Identify which cell holds the provided text, then report its (X, Y) central coordinate. 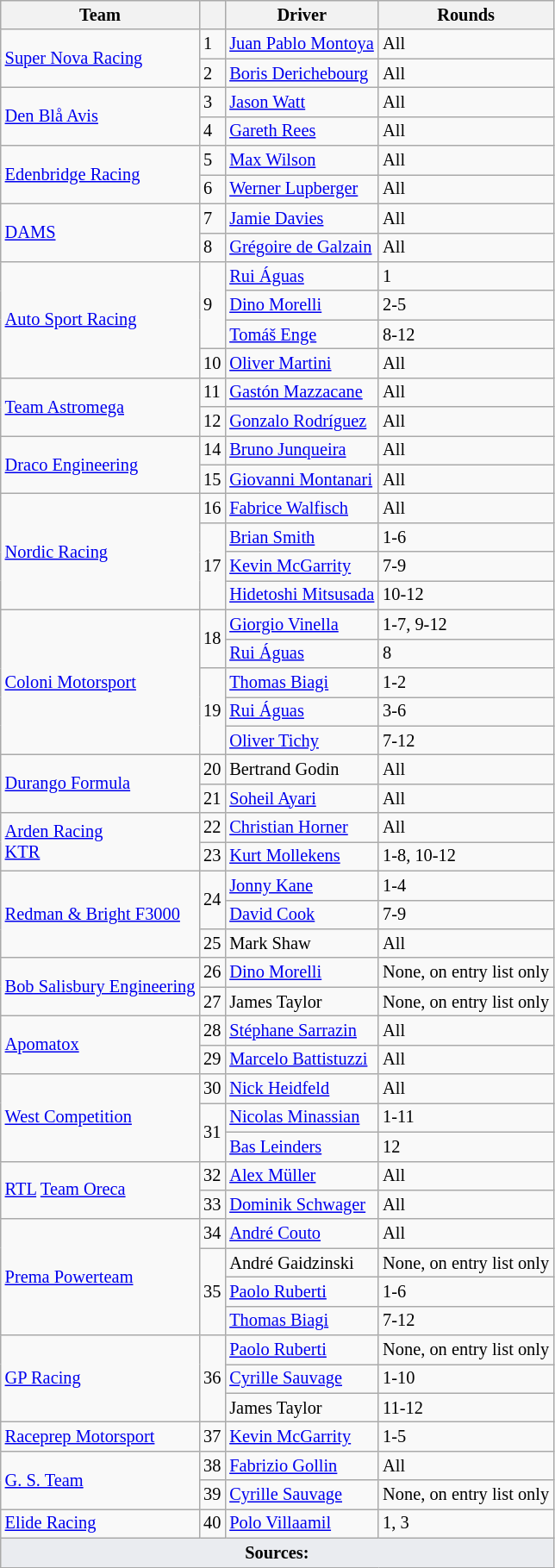
Soheil Ayari (302, 798)
1-4 (465, 885)
Alex Müller (302, 1176)
5 (212, 160)
1, 3 (465, 1523)
Driver (302, 15)
36 (212, 1379)
15 (212, 479)
Auto Sport Racing (100, 319)
Gareth Rees (302, 131)
20 (212, 769)
RTL Team Oreca (100, 1190)
David Cook (302, 915)
Christian Horner (302, 828)
Draco Engineering (100, 464)
Boris Derichebourg (302, 73)
Jonny Kane (302, 885)
Prema Powerteam (100, 1278)
Grégoire de Galzain (302, 247)
Mark Shaw (302, 943)
22 (212, 828)
Gastón Mazzacane (302, 392)
11 (212, 392)
8-12 (465, 334)
Polo Villaamil (302, 1523)
32 (212, 1176)
31 (212, 1131)
29 (212, 1059)
3 (212, 102)
G. S. Team (100, 1479)
39 (212, 1495)
28 (212, 1030)
9 (212, 305)
Den Blå Avis (100, 116)
Raceprep Motorsport (100, 1437)
23 (212, 856)
Bruno Junqueira (302, 450)
6 (212, 189)
Nicolas Minassian (302, 1117)
25 (212, 943)
1-7, 9-12 (465, 624)
Jason Watt (302, 102)
4 (212, 131)
West Competition (100, 1117)
34 (212, 1234)
Werner Lupberger (302, 189)
Team Astromega (100, 407)
17 (212, 565)
Tomáš Enge (302, 334)
1-10 (465, 1378)
16 (212, 508)
Nick Heidfeld (302, 1089)
André Gaidzinski (302, 1263)
Oliver Martini (302, 363)
2-5 (465, 305)
1-8, 10-12 (465, 856)
Fabrizio Gollin (302, 1465)
Bob Salisbury Engineering (100, 986)
Sources: (277, 1552)
Coloni Motorsport (100, 682)
Elide Racing (100, 1523)
Apomatox (100, 1045)
33 (212, 1204)
Bertrand Godin (302, 769)
Max Wilson (302, 160)
Rounds (465, 15)
André Couto (302, 1234)
27 (212, 1002)
35 (212, 1291)
Edenbridge Racing (100, 174)
Nordic Racing (100, 552)
Giovanni Montanari (302, 479)
26 (212, 972)
Giorgio Vinella (302, 624)
GP Racing (100, 1379)
Marcelo Battistuzzi (302, 1059)
Durango Formula (100, 783)
Arden Racing KTR (100, 841)
DAMS (100, 233)
Brian Smith (302, 537)
Bas Leinders (302, 1146)
21 (212, 798)
Team (100, 15)
14 (212, 450)
10-12 (465, 595)
40 (212, 1523)
Stéphane Sarrazin (302, 1030)
18 (212, 638)
24 (212, 900)
Super Nova Racing (100, 59)
19 (212, 710)
1-5 (465, 1437)
37 (212, 1437)
Hidetoshi Mitsusada (302, 595)
Jamie Davies (302, 218)
11-12 (465, 1408)
1-2 (465, 682)
Redman & Bright F3000 (100, 914)
38 (212, 1465)
7 (212, 218)
Juan Pablo Montoya (302, 44)
2 (212, 73)
Oliver Tichy (302, 740)
Kurt Mollekens (302, 856)
3-6 (465, 711)
Dominik Schwager (302, 1204)
Gonzalo Rodríguez (302, 422)
1-11 (465, 1117)
10 (212, 363)
30 (212, 1089)
Fabrice Walfisch (302, 508)
